Scan for the cell matching the given text and deliver its [x, y] coordinate at center. 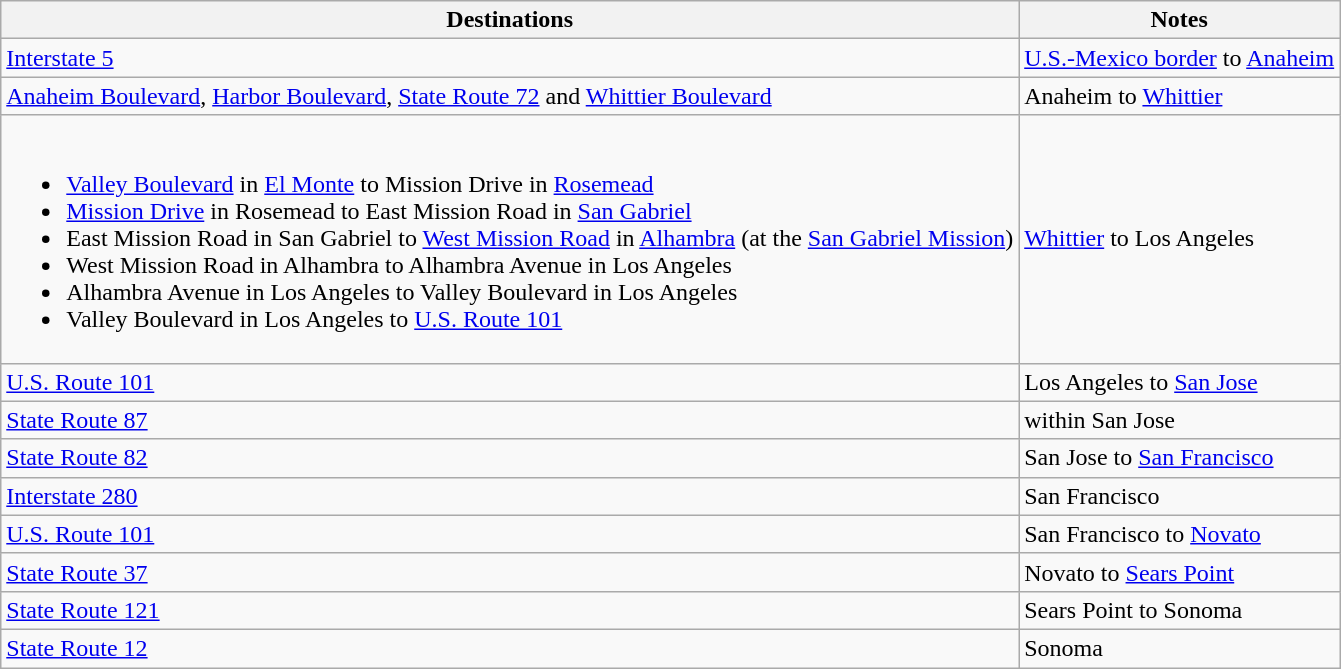
San Francisco [1180, 496]
State Route 12 [510, 648]
State Route 37 [510, 572]
State Route 87 [510, 420]
State Route 82 [510, 458]
Interstate 280 [510, 496]
Notes [1180, 20]
within San Jose [1180, 420]
Anaheim to Whittier [1180, 96]
Los Angeles to San Jose [1180, 382]
San Francisco to Novato [1180, 534]
Interstate 5 [510, 58]
Sonoma [1180, 648]
Novato to Sears Point [1180, 572]
Anaheim Boulevard, Harbor Boulevard, State Route 72 and Whittier Boulevard [510, 96]
State Route 121 [510, 610]
Destinations [510, 20]
Sears Point to Sonoma [1180, 610]
San Jose to San Francisco [1180, 458]
U.S.-Mexico border to Anaheim [1180, 58]
Whittier to Los Angeles [1180, 239]
